Extract the [X, Y] coordinate from the center of the cell holding the provided text.  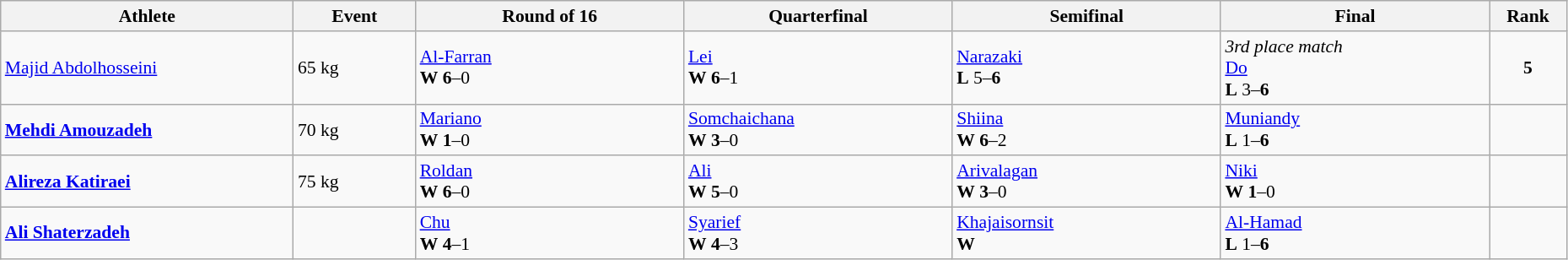
Al-HamadL 1–6 [1355, 233]
Final [1355, 16]
Alireza Katiraei [147, 182]
Rank [1528, 16]
MuniandyL 1–6 [1355, 130]
SyariefW 4–3 [818, 233]
NikiW 1–0 [1355, 182]
Majid Abdolhosseini [147, 68]
Ali Shaterzadeh [147, 233]
Semifinal [1086, 16]
ShiinaW 6–2 [1086, 130]
SomchaichanaW 3–0 [818, 130]
AliW 5–0 [818, 182]
Round of 16 [550, 16]
Al-FarranW 6–0 [550, 68]
Athlete [147, 16]
MarianoW 1–0 [550, 130]
65 kg [354, 68]
LeiW 6–1 [818, 68]
3rd place match DoL 3–6 [1355, 68]
ChuW 4–1 [550, 233]
ArivalaganW 3–0 [1086, 182]
Mehdi Amouzadeh [147, 130]
Quarterfinal [818, 16]
RoldanW 6–0 [550, 182]
70 kg [354, 130]
75 kg [354, 182]
5 [1528, 68]
Event [354, 16]
NarazakiL 5–6 [1086, 68]
KhajaisornsitW [1086, 233]
